Search for the cell housing the specified text and yield its (x, y) center coordinate. 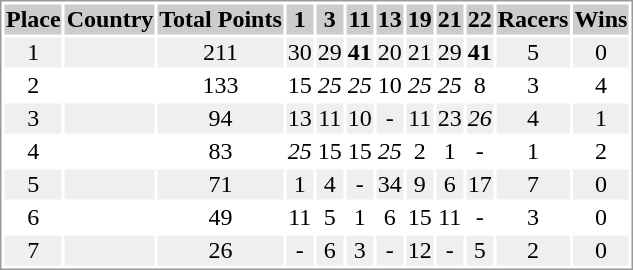
23 (450, 119)
22 (480, 19)
94 (220, 119)
9 (420, 185)
8 (480, 85)
71 (220, 185)
Place (33, 19)
133 (220, 85)
19 (420, 19)
20 (390, 53)
Total Points (220, 19)
Country (110, 19)
34 (390, 185)
17 (480, 185)
Racers (533, 19)
12 (420, 251)
83 (220, 151)
211 (220, 53)
30 (300, 53)
Wins (601, 19)
49 (220, 217)
